Provide the (x, y) coordinate of the cell's center where the given text is located.  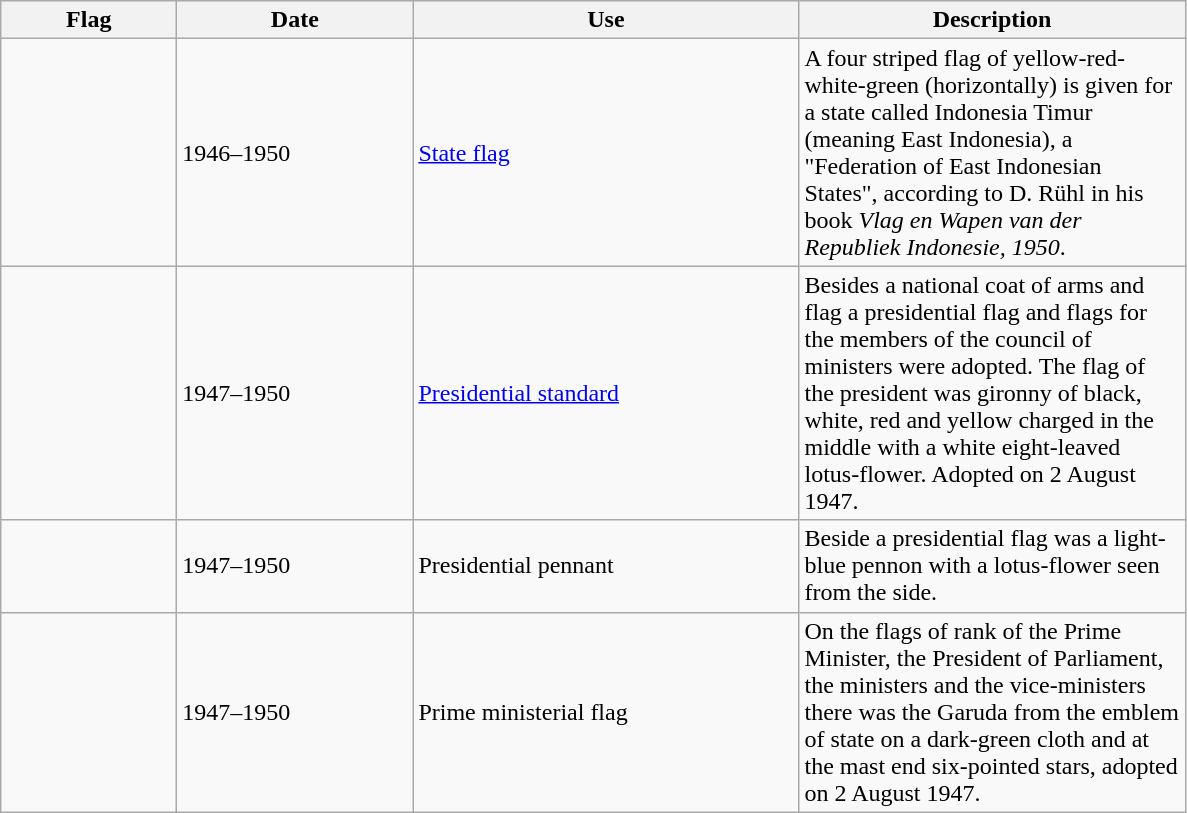
Date (295, 20)
Description (992, 20)
Beside a presidential flag was a light-blue pennon with a lotus-flower seen from the side. (992, 566)
1946–1950 (295, 152)
Flag (89, 20)
Prime ministerial flag (606, 712)
Use (606, 20)
State flag (606, 152)
Presidential pennant (606, 566)
Presidential standard (606, 393)
